From the cell containing the given text, extract its center point as [X, Y] coordinate. 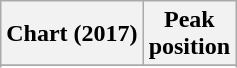
Chart (2017) [72, 34]
Peakposition [189, 34]
